Return the (x, y) coordinate for the center point of the cell that contains the specified text.  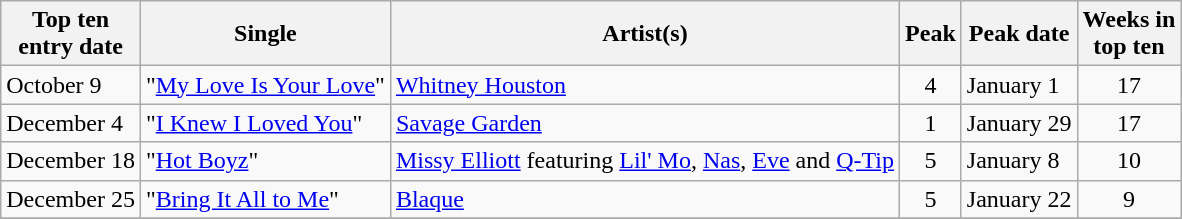
January 8 (1019, 161)
4 (931, 85)
"Hot Boyz" (265, 161)
"I Knew I Loved You" (265, 123)
10 (1129, 161)
9 (1129, 199)
Weeks intop ten (1129, 34)
January 1 (1019, 85)
"Bring It All to Me" (265, 199)
December 4 (71, 123)
Peak (931, 34)
December 25 (71, 199)
October 9 (71, 85)
Missy Elliott featuring Lil' Mo, Nas, Eve and Q-Tip (644, 161)
Artist(s) (644, 34)
Blaque (644, 199)
December 18 (71, 161)
Single (265, 34)
January 29 (1019, 123)
Top tenentry date (71, 34)
Peak date (1019, 34)
January 22 (1019, 199)
1 (931, 123)
"My Love Is Your Love" (265, 85)
Whitney Houston (644, 85)
Savage Garden (644, 123)
